Locate the cell with the specified text and output its [x, y] center coordinate. 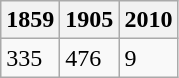
335 [30, 58]
476 [90, 58]
1905 [90, 20]
1859 [30, 20]
9 [148, 58]
2010 [148, 20]
